Locate the cell with the specified text and output its [X, Y] center coordinate. 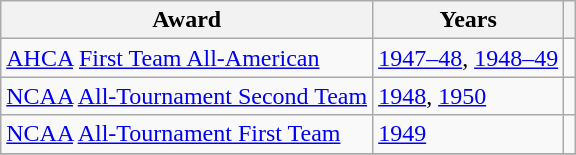
1948, 1950 [468, 96]
1947–48, 1948–49 [468, 58]
1949 [468, 134]
NCAA All-Tournament Second Team [187, 96]
NCAA All-Tournament First Team [187, 134]
Award [187, 20]
AHCA First Team All-American [187, 58]
Years [468, 20]
